Output the [x, y] coordinate of the center of the cell containing the given text.  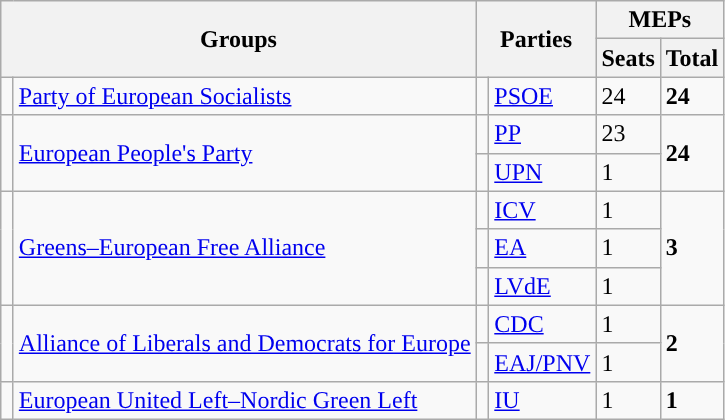
3 [692, 248]
CDC [542, 324]
Party of European Socialists [244, 96]
EA [542, 248]
Groups [238, 39]
Total [692, 58]
UPN [542, 172]
EAJ/PNV [542, 362]
LVdE [542, 286]
Greens–European Free Alliance [244, 248]
MEPs [660, 20]
European People's Party [244, 153]
Parties [536, 39]
2 [692, 343]
Alliance of Liberals and Democrats for Europe [244, 343]
European United Left–Nordic Green Left [244, 400]
Seats [628, 58]
PSOE [542, 96]
IU [542, 400]
23 [628, 134]
PP [542, 134]
ICV [542, 210]
